Extract the [X, Y] coordinate from the center of the cell holding the provided text.  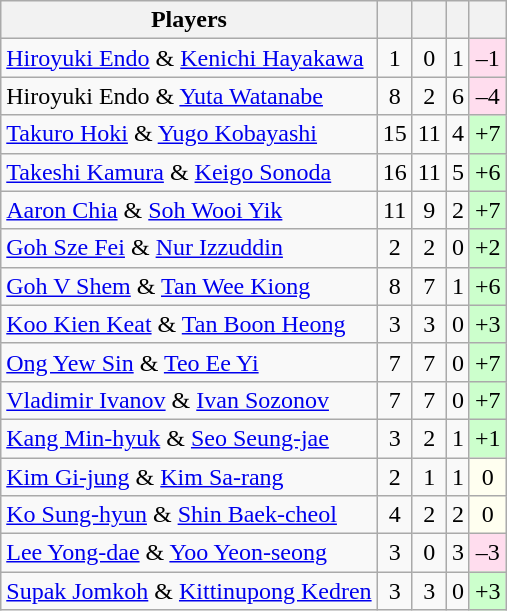
Aaron Chia & Soh Wooi Yik [189, 210]
Kim Gi-jung & Kim Sa-rang [189, 477]
Players [189, 20]
+2 [488, 248]
9 [429, 210]
Hiroyuki Endo & Yuta Watanabe [189, 96]
Hiroyuki Endo & Kenichi Hayakawa [189, 58]
–3 [488, 553]
Takeshi Kamura & Keigo Sonoda [189, 172]
Goh Sze Fei & Nur Izzuddin [189, 248]
6 [458, 96]
–4 [488, 96]
Vladimir Ivanov & Ivan Sozonov [189, 400]
Ong Yew Sin & Teo Ee Yi [189, 362]
Kang Min-hyuk & Seo Seung-jae [189, 438]
16 [394, 172]
+1 [488, 438]
Koo Kien Keat & Tan Boon Heong [189, 324]
–1 [488, 58]
Lee Yong-dae & Yoo Yeon-seong [189, 553]
5 [458, 172]
Ko Sung-hyun & Shin Baek-cheol [189, 515]
Goh V Shem & Tan Wee Kiong [189, 286]
15 [394, 134]
Takuro Hoki & Yugo Kobayashi [189, 134]
Supak Jomkoh & Kittinupong Kedren [189, 591]
